Pinpoint the cell where the given text exists, returning its (X, Y) midpoint coordinate. 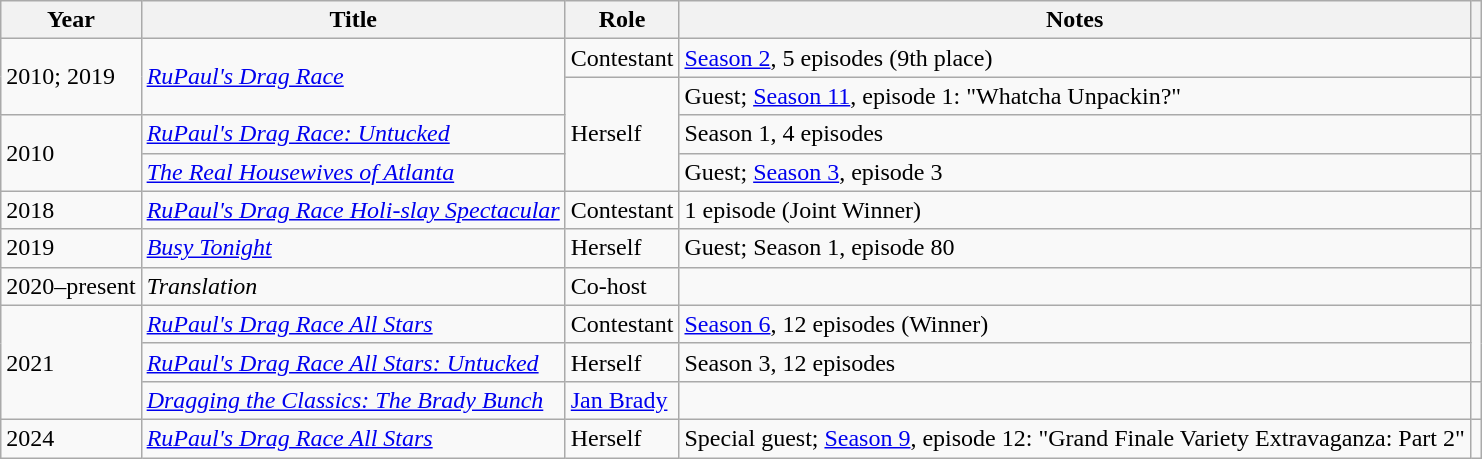
Season 3, 12 episodes (1074, 362)
Jan Brady (622, 400)
Guest; Season 11, episode 1: "Whatcha Unpackin?" (1074, 96)
Role (622, 20)
2018 (71, 210)
Title (353, 20)
Special guest; Season 9, episode 12: "Grand Finale Variety Extravaganza: Part 2" (1074, 438)
2010 (71, 153)
Season 6, 12 episodes (Winner) (1074, 324)
Co-host (622, 286)
Notes (1074, 20)
RuPaul's Drag Race (353, 77)
2021 (71, 362)
Year (71, 20)
2019 (71, 248)
RuPaul's Drag Race All Stars: Untucked (353, 362)
RuPaul's Drag Race: Untucked (353, 134)
2010; 2019 (71, 77)
Guest; Season 1, episode 80 (1074, 248)
Dragging the Classics: The Brady Bunch (353, 400)
1 episode (Joint Winner) (1074, 210)
The Real Housewives of Atlanta (353, 172)
Season 2, 5 episodes (9th place) (1074, 58)
Season 1, 4 episodes (1074, 134)
Guest; Season 3, episode 3 (1074, 172)
2020–present (71, 286)
Busy Tonight (353, 248)
RuPaul's Drag Race Holi-slay Spectacular (353, 210)
Translation (353, 286)
2024 (71, 438)
